For the text-containing cell, return its midpoint in [x, y] coordinate format. 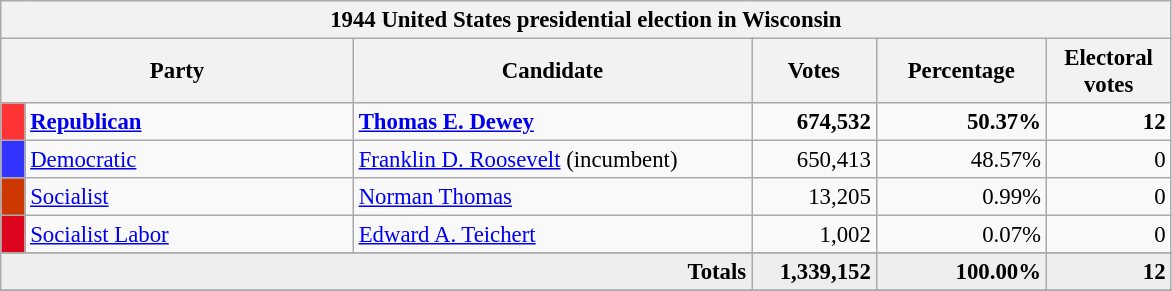
Socialist Labor [189, 235]
1944 United States presidential election in Wisconsin [586, 20]
Republican [189, 122]
Socialist [189, 197]
Democratic [189, 160]
Candidate [552, 72]
Percentage [961, 72]
0.07% [961, 235]
Edward A. Teichert [552, 235]
12 [1108, 122]
48.57% [961, 160]
50.37% [961, 122]
1,002 [814, 235]
Norman Thomas [552, 197]
Franklin D. Roosevelt (incumbent) [552, 160]
13,205 [814, 197]
0.99% [961, 197]
Party [178, 72]
Electoral votes [1108, 72]
674,532 [814, 122]
650,413 [814, 160]
Thomas E. Dewey [552, 122]
Votes [814, 72]
